Identify which cell holds the provided text, then report its [X, Y] central coordinate. 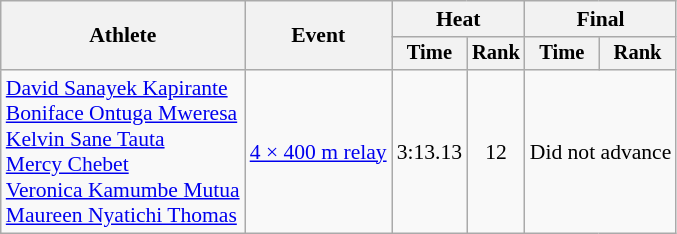
Final [601, 19]
Athlete [123, 36]
Heat [458, 19]
David Sanayek KapiranteBoniface Ontuga MweresaKelvin Sane TautaMercy ChebetVeronica Kamumbe MutuaMaureen Nyatichi Thomas [123, 152]
Did not advance [601, 152]
12 [496, 152]
Event [318, 36]
3:13.13 [430, 152]
4 × 400 m relay [318, 152]
